Find where the given text appears and provide that cell's center as (X, Y) coordinate. 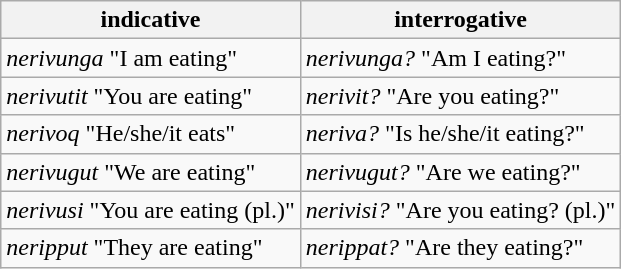
nerivugut? "Are we eating?" (460, 172)
nerivisi? "Are you eating? (pl.)" (460, 210)
nerivugut "We are eating" (151, 172)
nerivutit "You are eating" (151, 96)
nerippat? "Are they eating?" (460, 248)
neriva? "Is he/she/it eating?" (460, 134)
nerivoq "He/she/it eats" (151, 134)
indicative (151, 20)
nerivit? "Are you eating?" (460, 96)
nerivusi "You are eating (pl.)" (151, 210)
nerivunga "I am eating" (151, 58)
interrogative (460, 20)
nerivunga? "Am I eating?" (460, 58)
neripput "They are eating" (151, 248)
